Output the [x, y] coordinate of the center of the cell containing the given text.  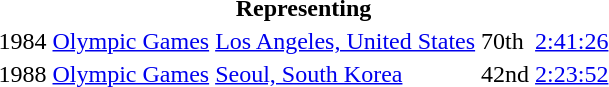
Olympic Games [131, 41]
Los Angeles, United States [346, 41]
70th [506, 41]
